For the text-containing cell, return its midpoint in (X, Y) coordinate format. 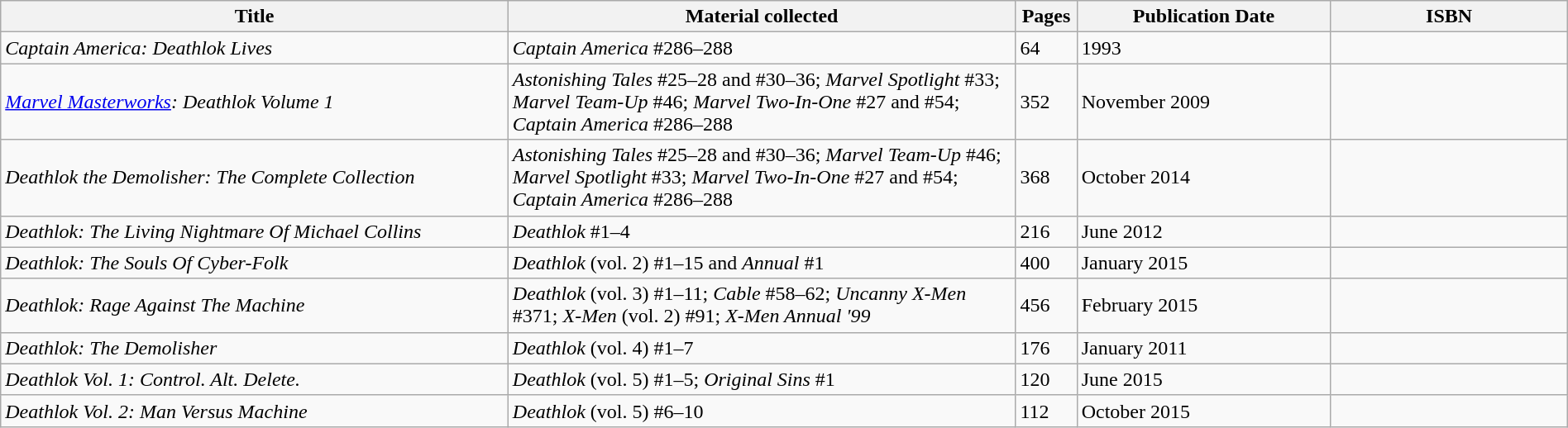
Astonishing Tales #25–28 and #30–36; Marvel Team-Up #46; Marvel Spotlight #33; Marvel Two-In-One #27 and #54; Captain America #286–288 (762, 178)
ISBN (1449, 17)
112 (1046, 411)
Deathlok: The Souls Of Cyber-Folk (255, 263)
Astonishing Tales #25–28 and #30–36; Marvel Spotlight #33; Marvel Team-Up #46; Marvel Two-In-One #27 and #54; Captain America #286–288 (762, 102)
Captain America #286–288 (762, 48)
1993 (1204, 48)
Deathlok Vol. 1: Control. Alt. Delete. (255, 379)
October 2014 (1204, 178)
October 2015 (1204, 411)
176 (1046, 348)
120 (1046, 379)
352 (1046, 102)
Deathlok Vol. 2: Man Versus Machine (255, 411)
Deathlok #1–4 (762, 231)
216 (1046, 231)
Deathlok: The Living Nightmare Of Michael Collins (255, 231)
January 2011 (1204, 348)
Deathlok (vol. 2) #1–15 and Annual #1 (762, 263)
Deathlok (vol. 3) #1–11; Cable #58–62; Uncanny X-Men #371; X-Men (vol. 2) #91; X-Men Annual '99 (762, 306)
Deathlok (vol. 4) #1–7 (762, 348)
Title (255, 17)
Captain America: Deathlok Lives (255, 48)
Deathlok: Rage Against The Machine (255, 306)
64 (1046, 48)
Deathlok (vol. 5) #1–5; Original Sins #1 (762, 379)
February 2015 (1204, 306)
Deathlok: The Demolisher (255, 348)
June 2015 (1204, 379)
Material collected (762, 17)
Pages (1046, 17)
456 (1046, 306)
November 2009 (1204, 102)
368 (1046, 178)
Publication Date (1204, 17)
Marvel Masterworks: Deathlok Volume 1 (255, 102)
June 2012 (1204, 231)
Deathlok (vol. 5) #6–10 (762, 411)
January 2015 (1204, 263)
400 (1046, 263)
Deathlok the Demolisher: The Complete Collection (255, 178)
